Provide the (X, Y) coordinate of the cell's center where the given text is located.  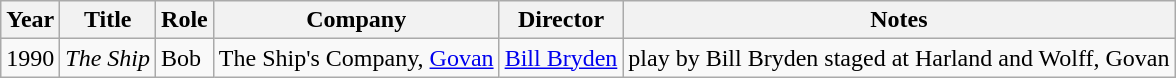
Title (108, 20)
The Ship (108, 58)
1990 (30, 58)
Notes (899, 20)
Director (561, 20)
Year (30, 20)
play by Bill Bryden staged at Harland and Wolff, Govan (899, 58)
Bill Bryden (561, 58)
Role (185, 20)
The Ship's Company, Govan (356, 58)
Company (356, 20)
Bob (185, 58)
